Identify which cell holds the provided text, then report its [X, Y] central coordinate. 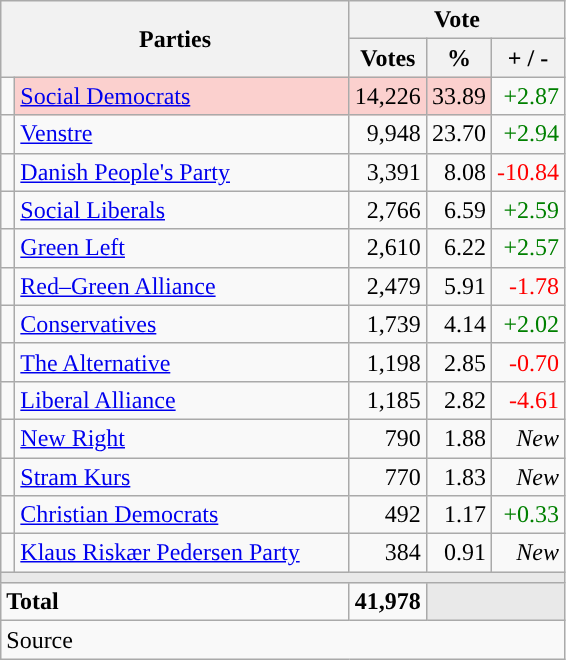
2,766 [388, 210]
Klaus Riskær Pedersen Party [182, 553]
1.83 [458, 477]
Red–Green Alliance [182, 286]
2,610 [388, 248]
1,185 [388, 400]
+2.57 [528, 248]
-4.61 [528, 400]
The Alternative [182, 362]
+2.02 [528, 324]
-10.84 [528, 172]
-0.70 [528, 362]
9,948 [388, 134]
Christian Democrats [182, 515]
-1.78 [528, 286]
+0.33 [528, 515]
Social Democrats [182, 96]
33.89 [458, 96]
1.17 [458, 515]
492 [388, 515]
2.85 [458, 362]
6.22 [458, 248]
23.70 [458, 134]
384 [388, 553]
3,391 [388, 172]
0.91 [458, 553]
Danish People's Party [182, 172]
Conservatives [182, 324]
1,198 [388, 362]
Green Left [182, 248]
+2.59 [528, 210]
2.82 [458, 400]
Parties [176, 39]
5.91 [458, 286]
790 [388, 438]
Source [283, 640]
Liberal Alliance [182, 400]
+2.94 [528, 134]
% [458, 58]
770 [388, 477]
+ / - [528, 58]
Votes [388, 58]
4.14 [458, 324]
Stram Kurs [182, 477]
2,479 [388, 286]
Venstre [182, 134]
6.59 [458, 210]
1.88 [458, 438]
Total [176, 602]
41,978 [388, 602]
+2.87 [528, 96]
1,739 [388, 324]
8.08 [458, 172]
New Right [182, 438]
14,226 [388, 96]
Social Liberals [182, 210]
Vote [456, 20]
